Locate the cell with the specified text and output its [X, Y] center coordinate. 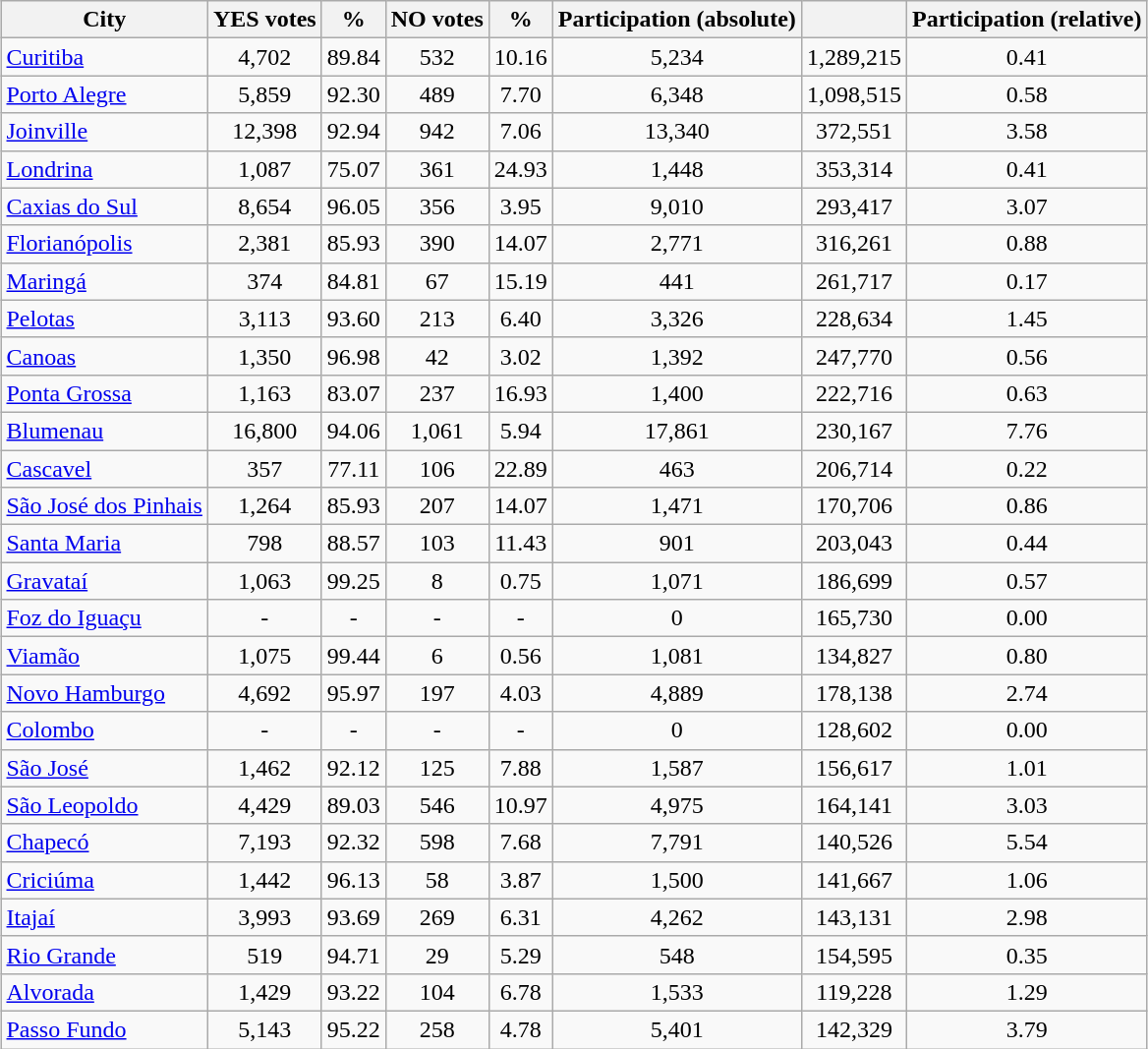
Florianópolis [104, 244]
1.29 [1026, 992]
1,061 [436, 431]
165,730 [853, 618]
92.12 [354, 768]
7,791 [676, 843]
Novo Hamburgo [104, 693]
67 [436, 281]
77.11 [354, 469]
1,350 [264, 356]
75.07 [354, 169]
1,462 [264, 768]
3,113 [264, 319]
2,381 [264, 244]
237 [436, 393]
1,063 [264, 581]
São Leopoldo [104, 805]
154,595 [853, 955]
203,043 [853, 544]
5.94 [521, 431]
186,699 [853, 581]
230,167 [853, 431]
164,141 [853, 805]
0.88 [1026, 244]
356 [436, 206]
143,131 [853, 917]
6 [436, 656]
Curitiba [104, 57]
City [104, 20]
1,429 [264, 992]
361 [436, 169]
93.22 [354, 992]
7.68 [521, 843]
7.70 [521, 94]
12,398 [264, 132]
Joinville [104, 132]
10.16 [521, 57]
140,526 [853, 843]
96.98 [354, 356]
103 [436, 544]
1,442 [264, 880]
92.30 [354, 94]
0.22 [1026, 469]
213 [436, 319]
156,617 [853, 768]
88.57 [354, 544]
141,667 [853, 880]
3.03 [1026, 805]
8 [436, 581]
441 [676, 281]
Cascavel [104, 469]
São José dos Pinhais [104, 506]
222,716 [853, 393]
5,234 [676, 57]
1,587 [676, 768]
93.69 [354, 917]
353,314 [853, 169]
94.06 [354, 431]
798 [264, 544]
8,654 [264, 206]
489 [436, 94]
17,861 [676, 431]
901 [676, 544]
42 [436, 356]
261,717 [853, 281]
Rio Grande [104, 955]
207 [436, 506]
3,993 [264, 917]
258 [436, 1029]
83.07 [354, 393]
1,264 [264, 506]
São José [104, 768]
1.06 [1026, 880]
NO votes [436, 20]
Londrina [104, 169]
0.80 [1026, 656]
519 [264, 955]
3.95 [521, 206]
5.54 [1026, 843]
84.81 [354, 281]
7.06 [521, 132]
1.01 [1026, 768]
0.58 [1026, 94]
1,392 [676, 356]
247,770 [853, 356]
Canoas [104, 356]
134,827 [853, 656]
104 [436, 992]
128,602 [853, 730]
94.71 [354, 955]
0.63 [1026, 393]
16.93 [521, 393]
390 [436, 244]
1,087 [264, 169]
11.43 [521, 544]
96.13 [354, 880]
Pelotas [104, 319]
6.31 [521, 917]
4,975 [676, 805]
4,692 [264, 693]
0.86 [1026, 506]
0.17 [1026, 281]
0.35 [1026, 955]
197 [436, 693]
142,329 [853, 1029]
1,071 [676, 581]
1,500 [676, 880]
206,714 [853, 469]
293,417 [853, 206]
178,138 [853, 693]
2,771 [676, 244]
24.93 [521, 169]
4.03 [521, 693]
3.87 [521, 880]
6.40 [521, 319]
1,471 [676, 506]
532 [436, 57]
5,859 [264, 94]
Itajaí [104, 917]
546 [436, 805]
16,800 [264, 431]
372,551 [853, 132]
1,289,215 [853, 57]
92.94 [354, 132]
89.03 [354, 805]
93.60 [354, 319]
1,448 [676, 169]
3.07 [1026, 206]
0.57 [1026, 581]
96.05 [354, 206]
1,533 [676, 992]
6,348 [676, 94]
99.44 [354, 656]
269 [436, 917]
Colombo [104, 730]
99.25 [354, 581]
228,634 [853, 319]
1,400 [676, 393]
Porto Alegre [104, 94]
Blumenau [104, 431]
5,143 [264, 1029]
58 [436, 880]
463 [676, 469]
4,262 [676, 917]
Passo Fundo [104, 1029]
10.97 [521, 805]
119,228 [853, 992]
1,098,515 [853, 94]
3.79 [1026, 1029]
548 [676, 955]
Participation (absolute) [676, 20]
170,706 [853, 506]
7.76 [1026, 431]
7,193 [264, 843]
2.98 [1026, 917]
95.22 [354, 1029]
Participation (relative) [1026, 20]
4,702 [264, 57]
1,163 [264, 393]
Alvorada [104, 992]
95.97 [354, 693]
1.45 [1026, 319]
YES votes [264, 20]
374 [264, 281]
942 [436, 132]
92.32 [354, 843]
13,340 [676, 132]
0.75 [521, 581]
6.78 [521, 992]
1,081 [676, 656]
89.84 [354, 57]
Ponta Grossa [104, 393]
29 [436, 955]
106 [436, 469]
1,075 [264, 656]
5.29 [521, 955]
Caxias do Sul [104, 206]
4,429 [264, 805]
3,326 [676, 319]
Chapecó [104, 843]
125 [436, 768]
598 [436, 843]
9,010 [676, 206]
7.88 [521, 768]
4,889 [676, 693]
Viamão [104, 656]
0.44 [1026, 544]
2.74 [1026, 693]
22.89 [521, 469]
357 [264, 469]
Maringá [104, 281]
Gravataí [104, 581]
15.19 [521, 281]
Santa Maria [104, 544]
4.78 [521, 1029]
Foz do Iguaçu [104, 618]
3.58 [1026, 132]
316,261 [853, 244]
5,401 [676, 1029]
3.02 [521, 356]
Criciúma [104, 880]
